Locate the cell with the specified text and output its [x, y] center coordinate. 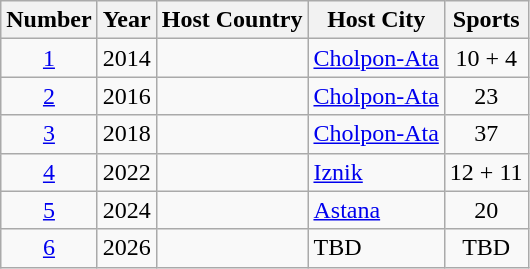
Number [49, 20]
6 [49, 248]
10 + 4 [486, 58]
2022 [126, 172]
2 [49, 96]
20 [486, 210]
12 + 11 [486, 172]
Astana [376, 210]
2024 [126, 210]
2026 [126, 248]
Host Country [232, 20]
5 [49, 210]
4 [49, 172]
3 [49, 134]
2014 [126, 58]
1 [49, 58]
2016 [126, 96]
Year [126, 20]
Host City [376, 20]
Sports [486, 20]
Iznik [376, 172]
37 [486, 134]
2018 [126, 134]
23 [486, 96]
